Find where the given text appears and provide that cell's center as (x, y) coordinate. 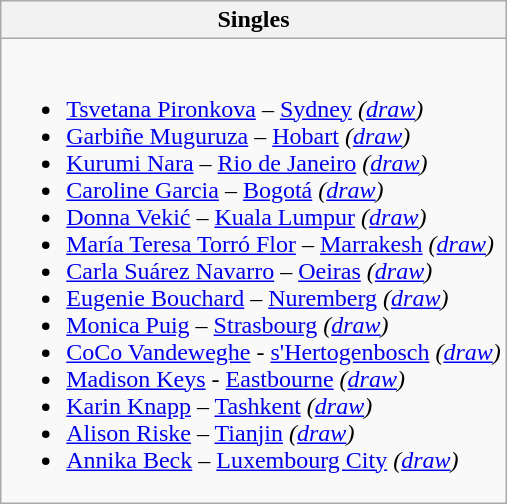
Singles (254, 20)
